Identify which cell holds the provided text, then report its (X, Y) central coordinate. 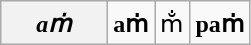
m̐ (172, 23)
paṁ (220, 23)
